Provide the [X, Y] coordinate of the cell's center where the given text is located.  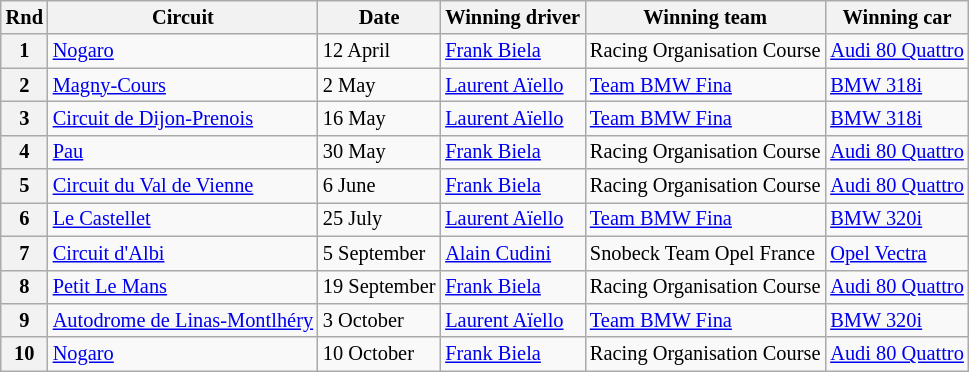
Pau [183, 152]
Snobeck Team Opel France [705, 253]
Opel Vectra [896, 253]
5 [24, 186]
19 September [379, 287]
25 July [379, 219]
Winning team [705, 17]
Circuit d'Albi [183, 253]
Circuit du Val de Vienne [183, 186]
Rnd [24, 17]
3 [24, 118]
2 May [379, 85]
Petit Le Mans [183, 287]
10 [24, 354]
8 [24, 287]
30 May [379, 152]
Circuit de Dijon-Prenois [183, 118]
3 October [379, 320]
Alain Cudini [512, 253]
16 May [379, 118]
7 [24, 253]
2 [24, 85]
5 September [379, 253]
4 [24, 152]
Le Castellet [183, 219]
6 [24, 219]
6 June [379, 186]
Date [379, 17]
Magny-Cours [183, 85]
9 [24, 320]
1 [24, 51]
Winning car [896, 17]
Winning driver [512, 17]
10 October [379, 354]
Circuit [183, 17]
Autodrome de Linas-Montlhéry [183, 320]
12 April [379, 51]
